Identify which cell holds the provided text, then report its (X, Y) central coordinate. 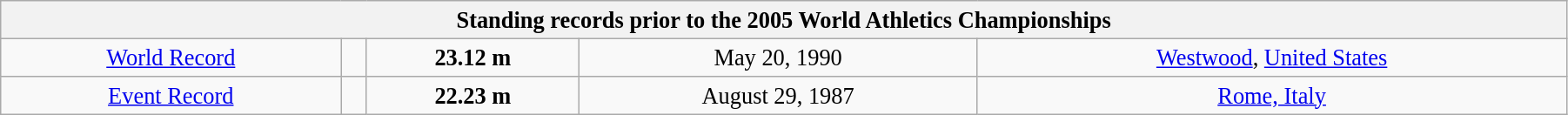
August 29, 1987 (778, 95)
Standing records prior to the 2005 World Athletics Championships (784, 19)
Westwood, United States (1272, 57)
22.23 m (472, 95)
Event Record (171, 95)
May 20, 1990 (778, 57)
World Record (171, 57)
Rome, Italy (1272, 95)
23.12 m (472, 57)
